Determine the [x, y] coordinate at the center of the cell enclosing the given text.  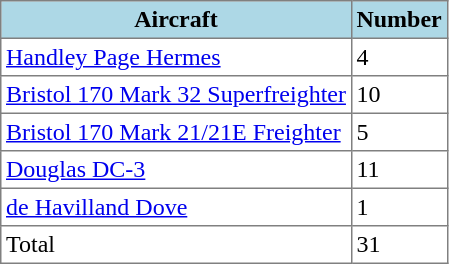
1 [399, 207]
Aircraft [176, 20]
Number [399, 20]
5 [399, 132]
Bristol 170 Mark 32 Superfreighter [176, 95]
de Havilland Dove [176, 207]
Total [176, 245]
Handley Page Hermes [176, 57]
10 [399, 95]
31 [399, 245]
11 [399, 170]
Bristol 170 Mark 21/21E Freighter [176, 132]
4 [399, 57]
Douglas DC-3 [176, 170]
